Provide the (x, y) coordinate of the cell's center where the given text is located.  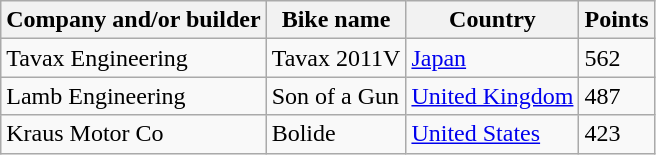
487 (616, 96)
Kraus Motor Co (134, 134)
562 (616, 58)
Bike name (336, 20)
Bolide (336, 134)
Points (616, 20)
United Kingdom (492, 96)
Son of a Gun (336, 96)
Tavax Engineering (134, 58)
Japan (492, 58)
United States (492, 134)
Company and/or builder (134, 20)
Country (492, 20)
Tavax 2011V (336, 58)
423 (616, 134)
Lamb Engineering (134, 96)
